Return (x, y) of the center of cell containing provided text 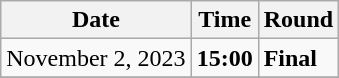
Time (224, 20)
Date (96, 20)
Final (298, 58)
November 2, 2023 (96, 58)
15:00 (224, 58)
Round (298, 20)
